Pinpoint the cell where the given text exists, returning its (X, Y) midpoint coordinate. 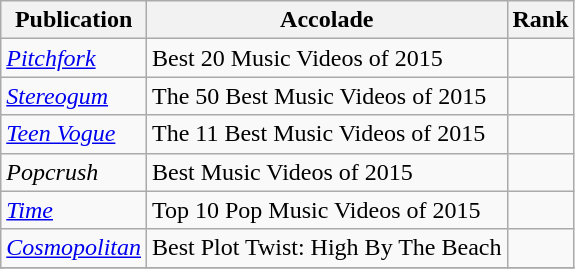
Best 20 Music Videos of 2015 (327, 58)
Teen Vogue (74, 134)
Accolade (327, 20)
Time (74, 210)
Popcrush (74, 172)
Best Music Videos of 2015 (327, 172)
Stereogum (74, 96)
Best Plot Twist: High By The Beach (327, 248)
The 11 Best Music Videos of 2015 (327, 134)
Cosmopolitan (74, 248)
Top 10 Pop Music Videos of 2015 (327, 210)
Publication (74, 20)
Pitchfork (74, 58)
The 50 Best Music Videos of 2015 (327, 96)
Rank (540, 20)
